Pinpoint the cell where the given text exists, returning its [x, y] midpoint coordinate. 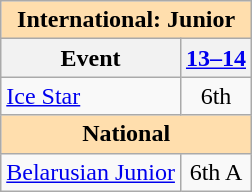
Ice Star [91, 96]
National [126, 134]
6th [216, 96]
Belarusian Junior [91, 172]
6th A [216, 172]
Event [91, 58]
International: Junior [126, 20]
13–14 [216, 58]
